Pinpoint the cell where the given text exists, returning its (x, y) midpoint coordinate. 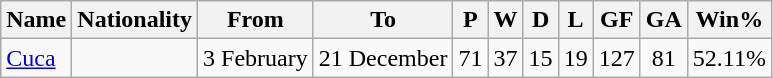
D (540, 20)
71 (470, 58)
W (506, 20)
19 (576, 58)
L (576, 20)
21 December (383, 58)
From (256, 20)
Nationality (135, 20)
GA (664, 20)
Cuca (36, 58)
To (383, 20)
37 (506, 58)
GF (616, 20)
52.11% (729, 58)
Win% (729, 20)
Name (36, 20)
81 (664, 58)
15 (540, 58)
127 (616, 58)
3 February (256, 58)
P (470, 20)
